Return the [x, y] coordinate for the center point of the cell that contains the specified text.  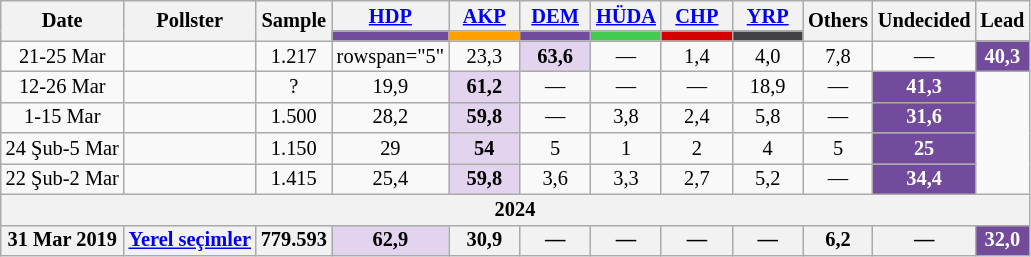
1.500 [294, 118]
Others [838, 20]
62,9 [390, 240]
2,7 [696, 178]
24 Şub-5 Mar [62, 148]
HÜDA [626, 16]
31,6 [924, 118]
32,0 [1002, 240]
2 [696, 148]
4,0 [768, 56]
1 [626, 148]
Sample [294, 20]
1.150 [294, 148]
1.217 [294, 56]
rowspan="5" [390, 56]
31 Mar 2019 [62, 240]
5,2 [768, 178]
2024 [516, 210]
19,9 [390, 86]
1-15 Mar [62, 118]
YRP [768, 16]
Pollster [190, 20]
40,3 [1002, 56]
29 [390, 148]
7,8 [838, 56]
Date [62, 20]
AKP [484, 16]
Lead [1002, 20]
54 [484, 148]
779.593 [294, 240]
1.415 [294, 178]
22 Şub-2 Mar [62, 178]
3,8 [626, 118]
30,9 [484, 240]
25 [924, 148]
DEM [556, 16]
? [294, 86]
61,2 [484, 86]
41,3 [924, 86]
3,6 [556, 178]
18,9 [768, 86]
1,4 [696, 56]
28,2 [390, 118]
Undecided [924, 20]
4 [768, 148]
5,8 [768, 118]
23,3 [484, 56]
63,6 [556, 56]
12-26 Mar [62, 86]
2,4 [696, 118]
3,3 [626, 178]
25,4 [390, 178]
Yerel seçimler [190, 240]
21-25 Mar [62, 56]
6,2 [838, 240]
34,4 [924, 178]
HDP [390, 16]
CHP [696, 16]
